For the text-containing cell, return its midpoint in (X, Y) coordinate format. 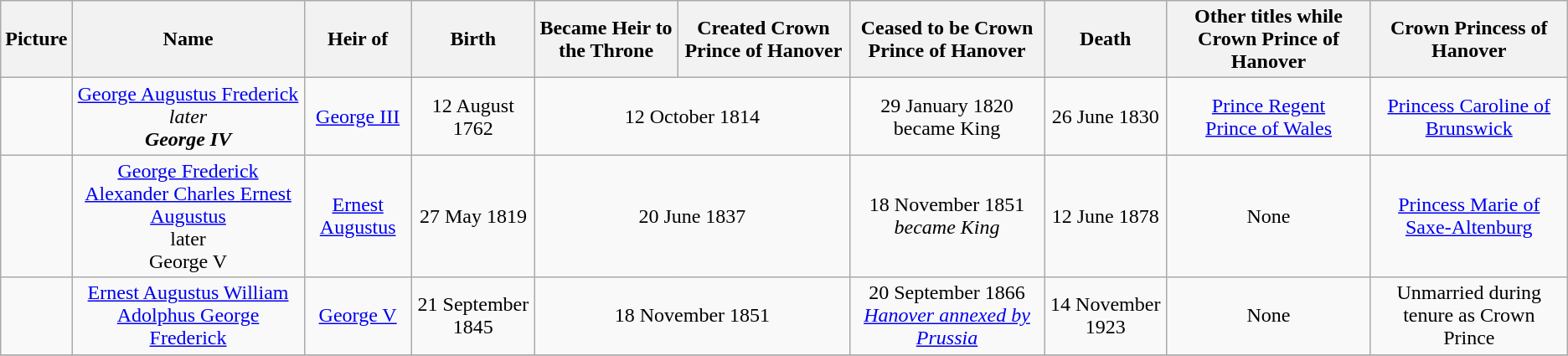
Death (1106, 39)
Other titles while Crown Prince of Hanover (1269, 39)
Name (188, 39)
14 November 1923 (1106, 316)
27 May 1819 (472, 216)
12 August 1762 (472, 116)
Unmarried during tenure as Crown Prince (1469, 316)
George Frederick Alexander Charles Ernest AugustuslaterGeorge V (188, 216)
Created Crown Prince of Hanover (764, 39)
George Augustus FredericklaterGeorge IV (188, 116)
Princess Caroline of Brunswick (1469, 116)
Heir of (358, 39)
Birth (472, 39)
Ernest Augustus William Adolphus George Frederick (188, 316)
Picture (37, 39)
12 October 1814 (693, 116)
Ceased to be Crown Prince of Hanover (946, 39)
George V (358, 316)
20 September 1866Hanover annexed by Prussia (946, 316)
18 November 1851 (693, 316)
Ernest Augustus (358, 216)
26 June 1830 (1106, 116)
Prince RegentPrince of Wales (1269, 116)
George III (358, 116)
21 September 1845 (472, 316)
20 June 1837 (693, 216)
Became Heir to the Throne (606, 39)
29 January 1820became King (946, 116)
18 November 1851became King (946, 216)
Princess Marie of Saxe-Altenburg (1469, 216)
12 June 1878 (1106, 216)
Crown Princess of Hanover (1469, 39)
